Detect which cell encompasses the target text, then output its (x, y) center coordinate. 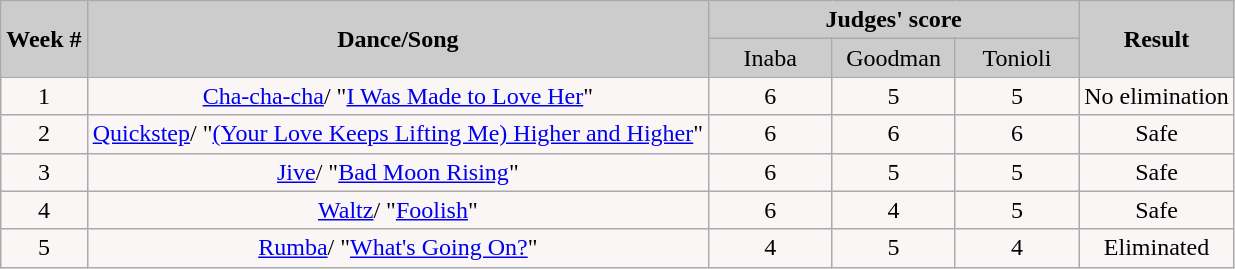
2 (44, 134)
Judges' score (894, 20)
Cha-cha-cha/ "I Was Made to Love Her" (398, 96)
3 (44, 172)
Inaba (770, 58)
Jive/ "Bad Moon Rising" (398, 172)
Dance/Song (398, 39)
No elimination (1157, 96)
Rumba/ "What's Going On?" (398, 248)
1 (44, 96)
Eliminated (1157, 248)
Tonioli (1016, 58)
Waltz/ "Foolish" (398, 210)
Quickstep/ "(Your Love Keeps Lifting Me) Higher and Higher" (398, 134)
Result (1157, 39)
Goodman (894, 58)
Week # (44, 39)
